Scan for the cell matching the given text and deliver its (X, Y) coordinate at center. 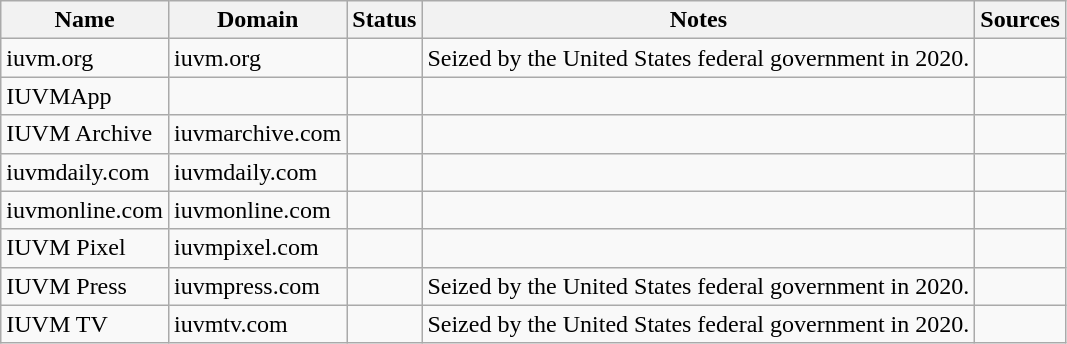
Notes (698, 20)
iuvmpress.com (257, 286)
IUVM Press (85, 286)
IUVM Archive (85, 134)
IUVM Pixel (85, 248)
Sources (1020, 20)
Domain (257, 20)
iuvmarchive.com (257, 134)
Status (384, 20)
IUVM TV (85, 324)
IUVMApp (85, 96)
iuvmtv.com (257, 324)
Name (85, 20)
iuvmpixel.com (257, 248)
